Determine the (x, y) coordinate at the center of the cell enclosing the given text.  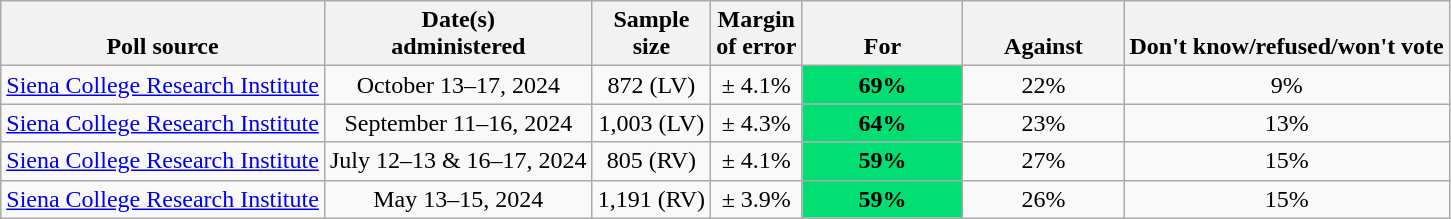
± 3.9% (756, 199)
Marginof error (756, 34)
For (882, 34)
23% (1044, 123)
9% (1286, 85)
22% (1044, 85)
69% (882, 85)
805 (RV) (651, 161)
October 13–17, 2024 (458, 85)
64% (882, 123)
13% (1286, 123)
26% (1044, 199)
September 11–16, 2024 (458, 123)
Date(s)administered (458, 34)
July 12–13 & 16–17, 2024 (458, 161)
Samplesize (651, 34)
± 4.3% (756, 123)
May 13–15, 2024 (458, 199)
1,003 (LV) (651, 123)
27% (1044, 161)
Don't know/refused/won't vote (1286, 34)
Poll source (163, 34)
1,191 (RV) (651, 199)
872 (LV) (651, 85)
Against (1044, 34)
